Pinpoint the cell where the given text exists, returning its [X, Y] midpoint coordinate. 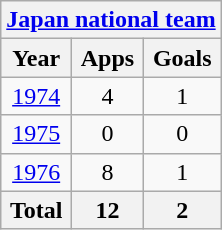
8 [108, 172]
12 [108, 210]
1974 [36, 96]
Goals [182, 58]
Japan national team [111, 20]
1975 [36, 134]
Year [36, 58]
1976 [36, 172]
2 [182, 210]
Apps [108, 58]
4 [108, 96]
Total [36, 210]
